Return (X, Y) of the center of cell containing provided text 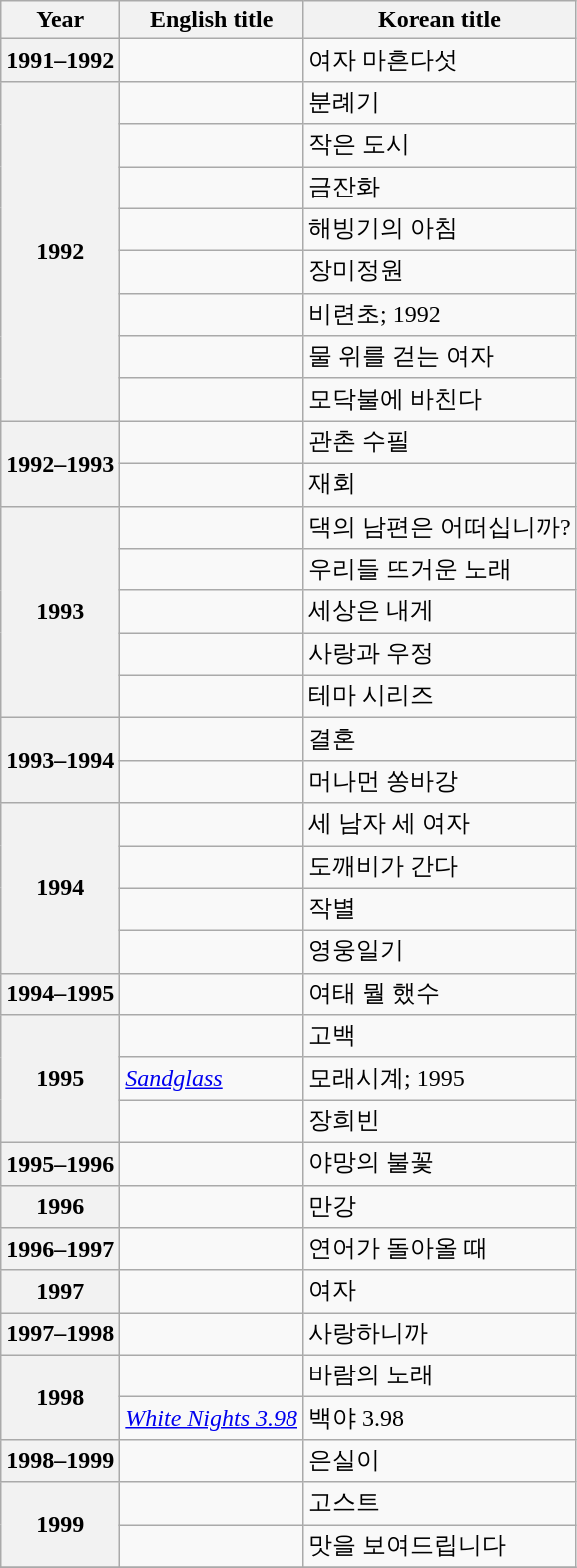
1992–1993 (60, 463)
바람의 노래 (440, 1376)
1998 (60, 1396)
1993–1994 (60, 760)
우리들 뜨거운 노래 (440, 571)
1995–1996 (60, 1163)
작별 (440, 910)
도깨비가 간다 (440, 868)
장희빈 (440, 1121)
모닥불에 바친다 (440, 399)
댁의 남편은 어떠십니까? (440, 527)
테마 시리즈 (440, 696)
1997 (60, 1291)
세 남자 세 여자 (440, 824)
1998–1999 (60, 1460)
Sandglass (212, 1079)
1997–1998 (60, 1335)
1995 (60, 1079)
분례기 (440, 102)
맛을 보여드립니다 (440, 1546)
고스트 (440, 1504)
고백 (440, 1037)
물 위를 걷는 여자 (440, 357)
여태 뭘 했수 (440, 993)
관촌 수필 (440, 443)
여자 마흔다섯 (440, 60)
1999 (60, 1524)
영웅일기 (440, 952)
세상은 내게 (440, 612)
1994 (60, 888)
결혼 (440, 740)
English title (212, 20)
White Nights 3.98 (212, 1418)
작은 도시 (440, 146)
해빙기의 아침 (440, 229)
연어가 돌아올 때 (440, 1249)
백야 3.98 (440, 1418)
여자 (440, 1291)
비련초; 1992 (440, 315)
1996–1997 (60, 1249)
1992 (60, 250)
금잔화 (440, 188)
1993 (60, 612)
재회 (440, 485)
장미정원 (440, 273)
사랑과 우정 (440, 654)
야망의 불꽃 (440, 1163)
사랑하니까 (440, 1335)
Year (60, 20)
1994–1995 (60, 993)
1996 (60, 1207)
만강 (440, 1207)
은실이 (440, 1460)
모래시계; 1995 (440, 1079)
Korean title (440, 20)
머나먼 쏭바강 (440, 782)
1991–1992 (60, 60)
